Return the (X, Y) coordinate for the center point of the cell that contains the specified text.  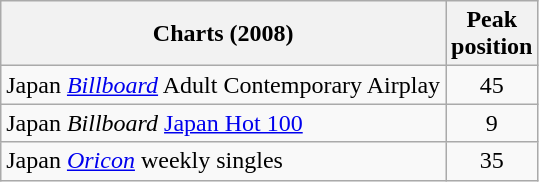
Japan Billboard Adult Contemporary Airplay (224, 85)
Peakposition (492, 34)
Japan Billboard Japan Hot 100 (224, 123)
45 (492, 85)
35 (492, 161)
Charts (2008) (224, 34)
Japan Oricon weekly singles (224, 161)
9 (492, 123)
